Return (X, Y) of the center of cell containing provided text 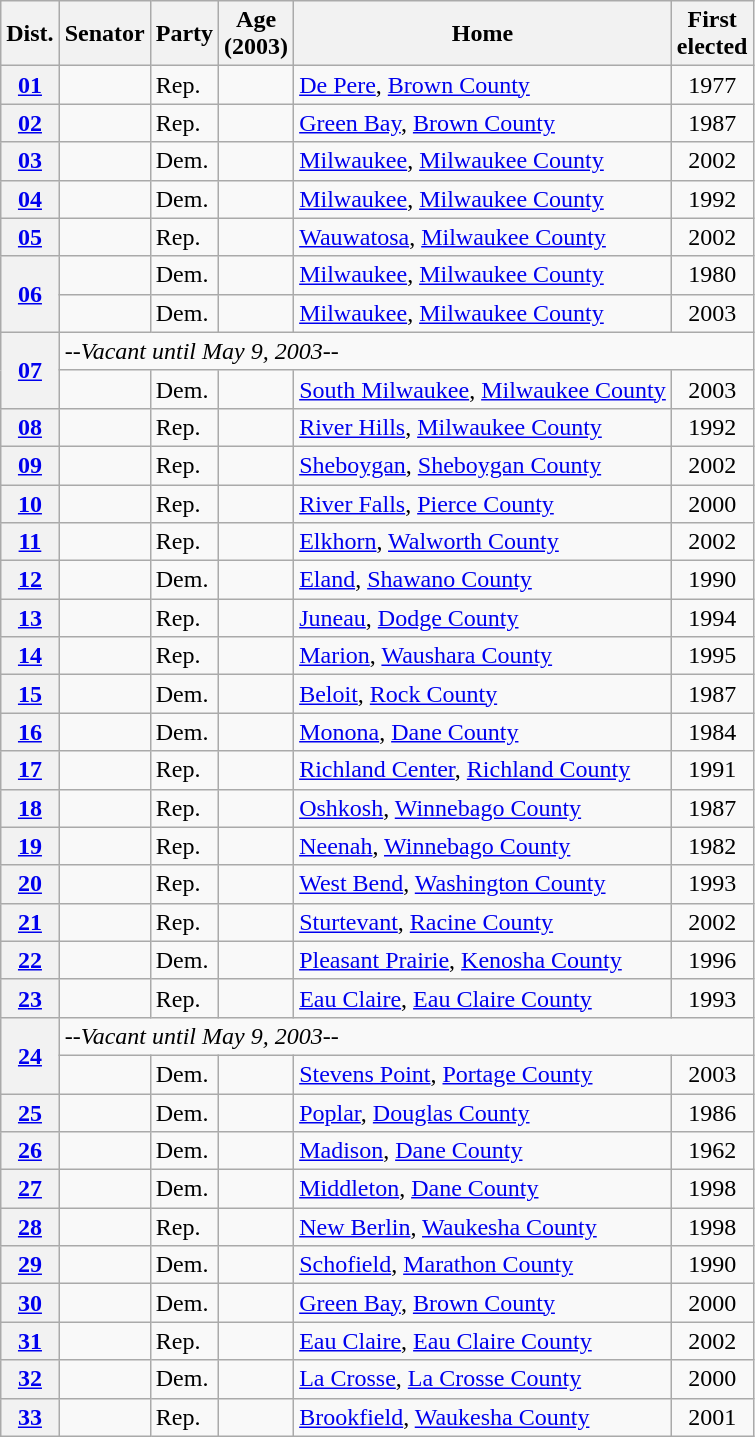
16 (30, 732)
Wauwatosa, Milwaukee County (483, 237)
20 (30, 884)
2001 (712, 1417)
1982 (712, 846)
Monona, Dane County (483, 732)
30 (30, 1303)
03 (30, 161)
04 (30, 199)
Senator (104, 34)
Dist. (30, 34)
Oshkosh, Winnebago County (483, 808)
10 (30, 503)
17 (30, 770)
1980 (712, 275)
La Crosse, La Crosse County (483, 1379)
Poplar, Douglas County (483, 1113)
Juneau, Dodge County (483, 618)
22 (30, 960)
05 (30, 237)
Marion, Waushara County (483, 656)
Brookfield, Waukesha County (483, 1417)
31 (30, 1341)
Neenah, Winnebago County (483, 846)
Madison, Dane County (483, 1151)
New Berlin, Waukesha County (483, 1227)
25 (30, 1113)
1986 (712, 1113)
Elkhorn, Walworth County (483, 542)
21 (30, 922)
Beloit, Rock County (483, 694)
13 (30, 618)
29 (30, 1265)
18 (30, 808)
River Falls, Pierce County (483, 503)
Schofield, Marathon County (483, 1265)
Stevens Point, Portage County (483, 1074)
33 (30, 1417)
Age(2003) (256, 34)
Firstelected (712, 34)
24 (30, 1055)
West Bend, Washington County (483, 884)
1994 (712, 618)
08 (30, 427)
Sturtevant, Racine County (483, 922)
Sheboygan, Sheboygan County (483, 465)
Eland, Shawano County (483, 580)
De Pere, Brown County (483, 85)
1996 (712, 960)
Party (184, 34)
Pleasant Prairie, Kenosha County (483, 960)
Home (483, 34)
01 (30, 85)
1977 (712, 85)
1962 (712, 1151)
32 (30, 1379)
14 (30, 656)
19 (30, 846)
11 (30, 542)
23 (30, 998)
07 (30, 370)
1991 (712, 770)
South Milwaukee, Milwaukee County (483, 389)
River Hills, Milwaukee County (483, 427)
Middleton, Dane County (483, 1189)
28 (30, 1227)
09 (30, 465)
15 (30, 694)
26 (30, 1151)
02 (30, 123)
27 (30, 1189)
Richland Center, Richland County (483, 770)
12 (30, 580)
1995 (712, 656)
1984 (712, 732)
06 (30, 294)
